Find where the given text appears and provide that cell's center as (X, Y) coordinate. 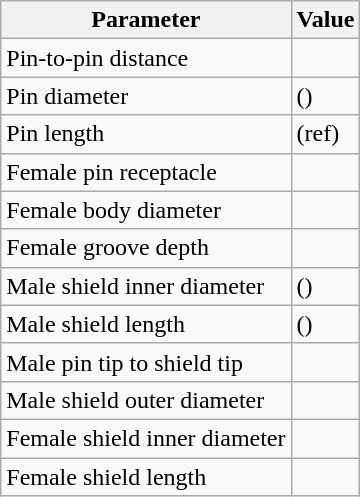
Female shield length (146, 477)
(ref) (326, 134)
Parameter (146, 20)
Male shield length (146, 324)
Female pin receptacle (146, 172)
Female groove depth (146, 248)
Value (326, 20)
Male shield outer diameter (146, 400)
Male pin tip to shield tip (146, 362)
Male shield inner diameter (146, 286)
Female shield inner diameter (146, 438)
Pin length (146, 134)
Female body diameter (146, 210)
Pin-to-pin distance (146, 58)
Pin diameter (146, 96)
